Detect which cell encompasses the target text, then output its (x, y) center coordinate. 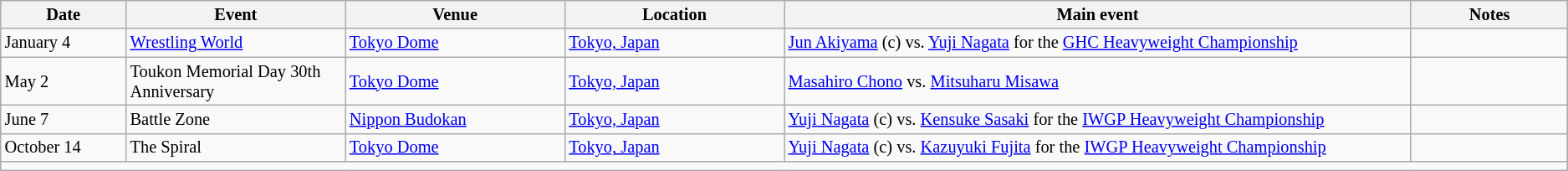
Masahiro Chono vs. Mitsuharu Misawa (1098, 81)
Battle Zone (236, 119)
Yuji Nagata (c) vs. Kensuke Sasaki for the IWGP Heavyweight Championship (1098, 119)
October 14 (64, 148)
Event (236, 14)
Wrestling World (236, 43)
The Spiral (236, 148)
Date (64, 14)
May 2 (64, 81)
January 4 (64, 43)
Location (674, 14)
Main event (1098, 14)
June 7 (64, 119)
Yuji Nagata (c) vs. Kazuyuki Fujita for the IWGP Heavyweight Championship (1098, 148)
Jun Akiyama (c) vs. Yuji Nagata for the GHC Heavyweight Championship (1098, 43)
Notes (1489, 14)
Toukon Memorial Day 30th Anniversary (236, 81)
Nippon Budokan (455, 119)
Venue (455, 14)
